Provide the [x, y] coordinate of the cell's center where the given text is located.  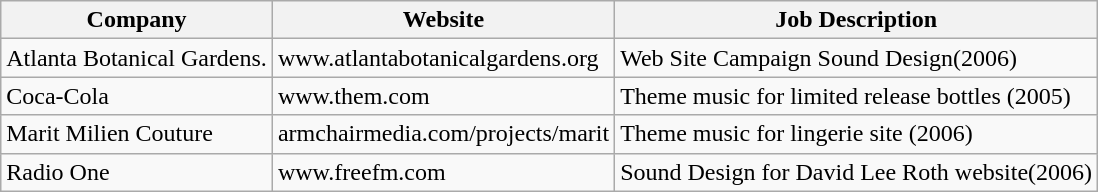
Company [137, 20]
Atlanta Botanical Gardens. [137, 58]
Marit Milien Couture [137, 134]
Radio One [137, 172]
www.freefm.com [443, 172]
Theme music for lingerie site (2006) [856, 134]
Coca-Cola [137, 96]
www.atlantabotanicalgardens.org [443, 58]
Job Description [856, 20]
armchairmedia.com/projects/marit [443, 134]
Website [443, 20]
www.them.com [443, 96]
Theme music for limited release bottles (2005) [856, 96]
Sound Design for David Lee Roth website(2006) [856, 172]
Web Site Campaign Sound Design(2006) [856, 58]
